Return [x, y] of the center of cell containing provided text 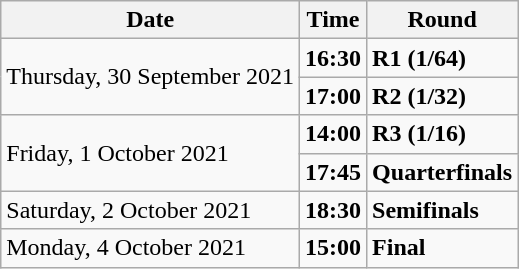
Monday, 4 October 2021 [150, 248]
Semifinals [442, 210]
17:00 [334, 96]
R2 (1/32) [442, 96]
Thursday, 30 September 2021 [150, 77]
14:00 [334, 134]
17:45 [334, 172]
Date [150, 20]
Time [334, 20]
15:00 [334, 248]
Final [442, 248]
R1 (1/64) [442, 58]
Saturday, 2 October 2021 [150, 210]
Round [442, 20]
Quarterfinals [442, 172]
R3 (1/16) [442, 134]
16:30 [334, 58]
18:30 [334, 210]
Friday, 1 October 2021 [150, 153]
